Search for the cell housing the specified text and yield its (x, y) center coordinate. 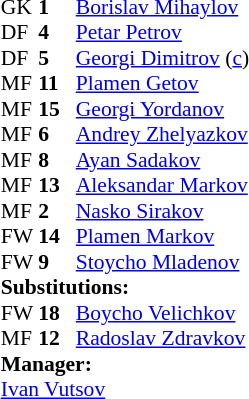
5 (57, 58)
11 (57, 83)
18 (57, 313)
4 (57, 33)
Georgi Yordanov (162, 109)
Aleksandar Markov (162, 185)
12 (57, 339)
Radoslav Zdravkov (162, 339)
Georgi Dimitrov (c) (162, 58)
Andrey Zhelyazkov (162, 135)
Manager: (125, 364)
Boycho Velichkov (162, 313)
Nasko Sirakov (162, 211)
14 (57, 237)
Plamen Markov (162, 237)
13 (57, 185)
9 (57, 262)
Stoycho Mladenov (162, 262)
8 (57, 160)
Petar Petrov (162, 33)
2 (57, 211)
Ayan Sadakov (162, 160)
15 (57, 109)
Substitutions: (125, 287)
Plamen Getov (162, 83)
6 (57, 135)
